For the text-containing cell, return its midpoint in [X, Y] coordinate format. 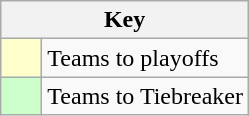
Teams to Tiebreaker [146, 96]
Key [125, 20]
Teams to playoffs [146, 58]
